Locate the cell with the specified text and output its (x, y) center coordinate. 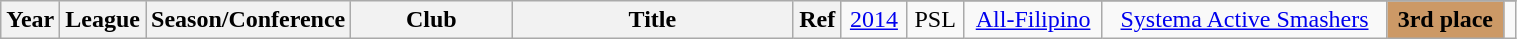
Season/Conference (248, 20)
Club (432, 20)
League (103, 20)
Title (652, 20)
PSL (935, 20)
Ref (818, 20)
2014 (874, 20)
Systema Active Smashers (1244, 20)
3rd place (1446, 20)
Year (30, 20)
All-Filipino (1033, 20)
